From the cell containing the given text, extract its center point as (x, y) coordinate. 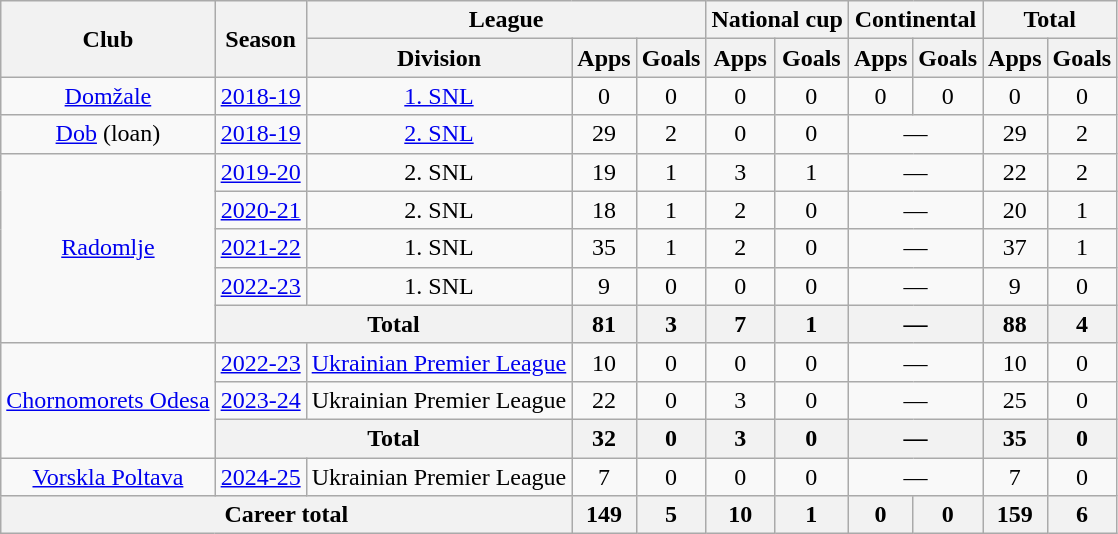
Domžale (108, 96)
Season (260, 39)
League (506, 20)
Division (439, 58)
5 (671, 515)
Vorskla Poltava (108, 477)
National cup (777, 20)
Career total (286, 515)
2021-22 (260, 248)
37 (1015, 248)
18 (604, 210)
2024-25 (260, 477)
32 (604, 438)
2019-20 (260, 172)
19 (604, 172)
159 (1015, 515)
2020-21 (260, 210)
25 (1015, 400)
149 (604, 515)
88 (1015, 324)
Continental (915, 20)
Dob (loan) (108, 134)
Radomlje (108, 248)
2023-24 (260, 400)
Club (108, 39)
6 (1082, 515)
20 (1015, 210)
81 (604, 324)
Chornomorets Odesa (108, 400)
4 (1082, 324)
